Determine the [x, y] coordinate at the center of the cell enclosing the given text.  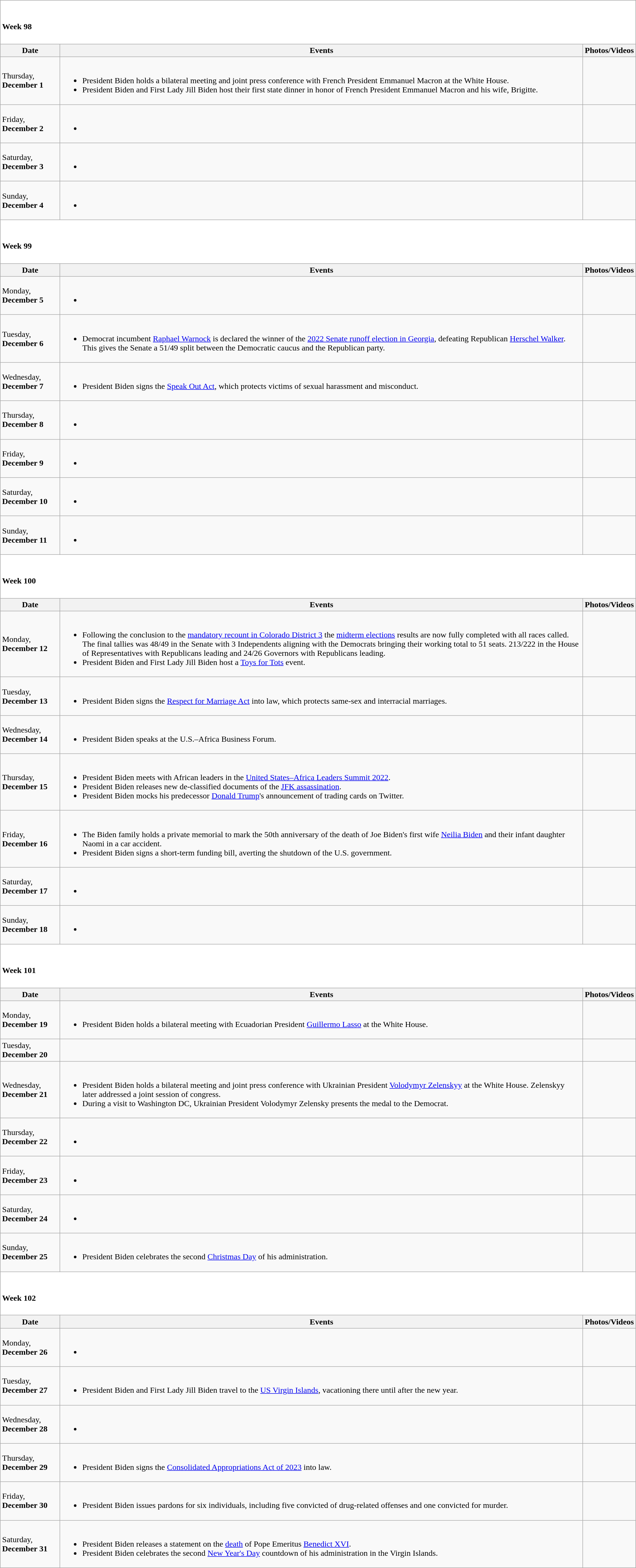
Friday, December 30 [30, 1501]
Tuesday, December 27 [30, 1386]
Week 99 [318, 242]
President Biden holds a bilateral meeting with Ecuadorian President Guillermo Lasso at the White House. [321, 1020]
President Biden signs the Respect for Marriage Act into law, which protects same-sex and interracial marriages. [321, 696]
Week 98 [318, 22]
President Biden issues pardons for six individuals, including five convicted of drug-related offenses and one convicted for murder. [321, 1501]
Saturday, December 3 [30, 162]
Saturday, December 17 [30, 886]
Week 102 [318, 1293]
President Biden signs the Speak Out Act, which protects victims of sexual harassment and misconduct. [321, 382]
Wednesday, December 21 [30, 1089]
Friday, December 2 [30, 124]
President Biden speaks at the U.S.–Africa Business Forum. [321, 734]
Thursday, December 22 [30, 1137]
Saturday, December 31 [30, 1544]
Sunday, December 11 [30, 535]
Wednesday, December 14 [30, 734]
Sunday, December 18 [30, 925]
Sunday, December 25 [30, 1252]
Tuesday, December 6 [30, 339]
President Biden celebrates the second Christmas Day of his administration. [321, 1252]
Sunday, December 4 [30, 200]
Friday, December 23 [30, 1176]
Thursday, December 29 [30, 1462]
Week 100 [318, 576]
Friday, December 9 [30, 458]
Monday, December 19 [30, 1020]
Thursday, December 15 [30, 782]
Monday, December 5 [30, 295]
Wednesday, December 7 [30, 382]
Tuesday, December 20 [30, 1050]
Tuesday, December 13 [30, 696]
Thursday, December 8 [30, 420]
President Biden signs the Consolidated Appropriations Act of 2023 into law. [321, 1462]
Monday, December 26 [30, 1348]
Saturday, December 24 [30, 1214]
President Biden and First Lady Jill Biden travel to the US Virgin Islands, vacationing there until after the new year. [321, 1386]
Wednesday, December 28 [30, 1424]
Monday, December 12 [30, 644]
Friday, December 16 [30, 839]
Week 101 [318, 966]
Thursday, December 1 [30, 81]
Saturday, December 10 [30, 497]
